Return [X, Y] of the center of cell containing provided text 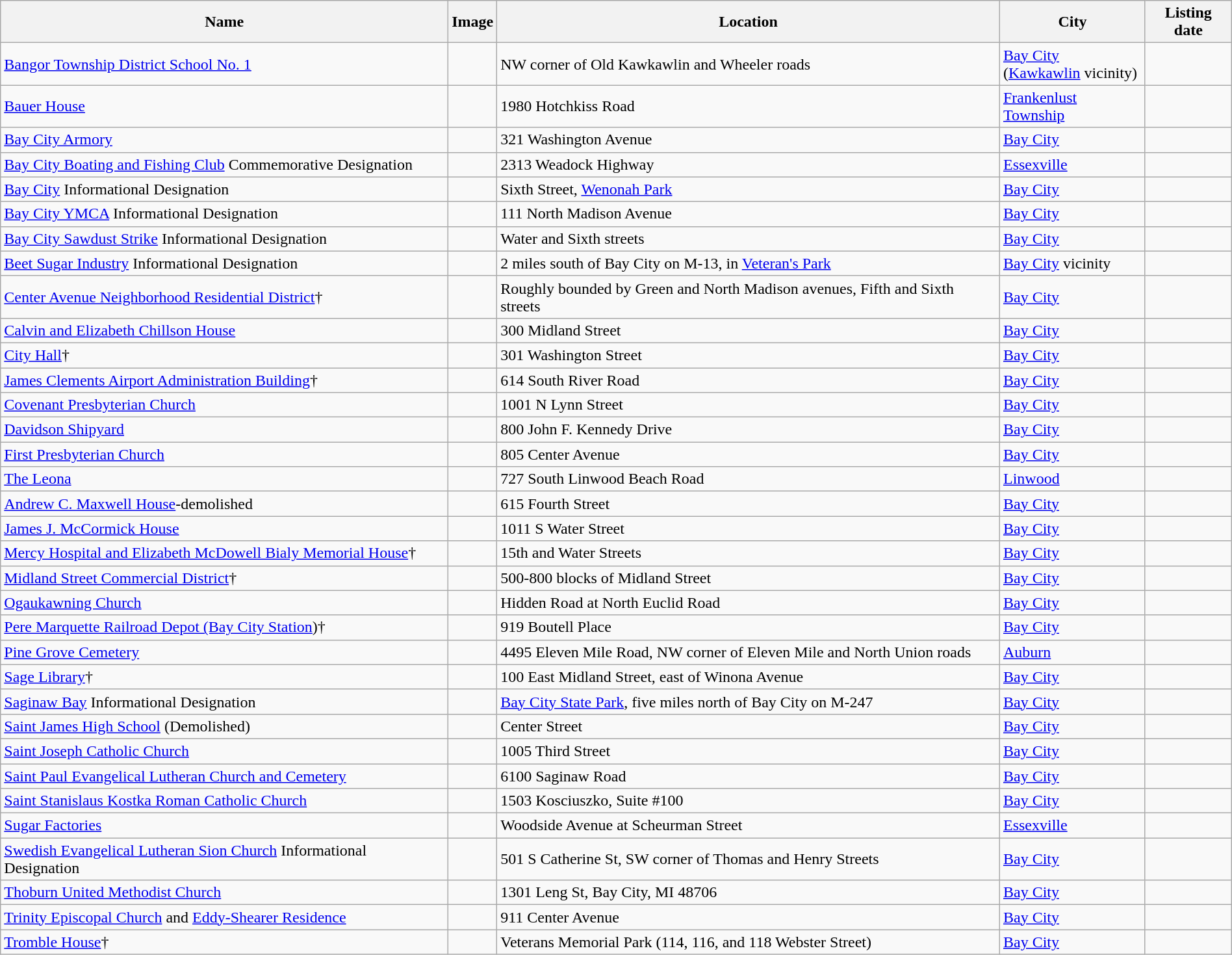
Pine Grove Cemetery [225, 652]
Sage Library† [225, 677]
Listing date [1188, 22]
Bay City Boating and Fishing Club Commemorative Designation [225, 164]
800 John F. Kennedy Drive [749, 430]
Midland Street Commercial District† [225, 578]
Saint James High School (Demolished) [225, 726]
City Hall† [225, 355]
James J. McCormick House [225, 529]
Bay City YMCA Informational Designation [225, 214]
Thoburn United Methodist Church [225, 893]
Bay City Informational Designation [225, 189]
Linwood [1072, 479]
919 Boutell Place [749, 627]
Bay City State Park, five miles north of Bay City on M-247 [749, 701]
Covenant Presbyterian Church [225, 405]
Mercy Hospital and Elizabeth McDowell Bialy Memorial House† [225, 553]
Bangor Township District School No. 1 [225, 64]
Swedish Evangelical Lutheran Sion Church Informational Designation [225, 859]
Frankenlust Township [1072, 107]
301 Washington Street [749, 355]
614 South River Road [749, 380]
500-800 blocks of Midland Street [749, 578]
James Clements Airport Administration Building† [225, 380]
Andrew C. Maxwell House-demolished [225, 504]
15th and Water Streets [749, 553]
727 South Linwood Beach Road [749, 479]
Sugar Factories [225, 826]
911 Center Avenue [749, 917]
Saginaw Bay Informational Designation [225, 701]
Image [473, 22]
Bay City(Kawkawlin vicinity) [1072, 64]
1503 Kosciuszko, Suite #100 [749, 801]
Beet Sugar Industry Informational Designation [225, 263]
615 Fourth Street [749, 504]
First Presbyterian Church [225, 454]
Hidden Road at North Euclid Road [749, 603]
1980 Hotchkiss Road [749, 107]
321 Washington Avenue [749, 140]
1005 Third Street [749, 751]
Saint Paul Evangelical Lutheran Church and Cemetery [225, 776]
1001 N Lynn Street [749, 405]
Roughly bounded by Green and North Madison avenues, Fifth and Sixth streets [749, 296]
4495 Eleven Mile Road, NW corner of Eleven Mile and North Union roads [749, 652]
805 Center Avenue [749, 454]
Woodside Avenue at Scheurman Street [749, 826]
Davidson Shipyard [225, 430]
Bay City Armory [225, 140]
1301 Leng St, Bay City, MI 48706 [749, 893]
Ogaukawning Church [225, 603]
300 Midland Street [749, 330]
Calvin and Elizabeth Chillson House [225, 330]
NW corner of Old Kawkawlin and Wheeler roads [749, 64]
City [1072, 22]
Auburn [1072, 652]
100 East Midland Street, east of Winona Avenue [749, 677]
Veterans Memorial Park (114, 116, and 118 Webster Street) [749, 942]
111 North Madison Avenue [749, 214]
Tromble House† [225, 942]
501 S Catherine St, SW corner of Thomas and Henry Streets [749, 859]
The Leona [225, 479]
Sixth Street, Wenonah Park [749, 189]
1011 S Water Street [749, 529]
2 miles south of Bay City on M-13, in Veteran's Park [749, 263]
Center Avenue Neighborhood Residential District† [225, 296]
Trinity Episcopal Church and Eddy-Shearer Residence [225, 917]
2313 Weadock Highway [749, 164]
Location [749, 22]
Saint Stanislaus Kostka Roman Catholic Church [225, 801]
Bauer House [225, 107]
Center Street [749, 726]
Bay City vicinity [1072, 263]
Saint Joseph Catholic Church [225, 751]
Pere Marquette Railroad Depot (Bay City Station)† [225, 627]
Water and Sixth streets [749, 239]
6100 Saginaw Road [749, 776]
Bay City Sawdust Strike Informational Designation [225, 239]
Name [225, 22]
